Provide the (X, Y) coordinate of the cell's center where the given text is located.  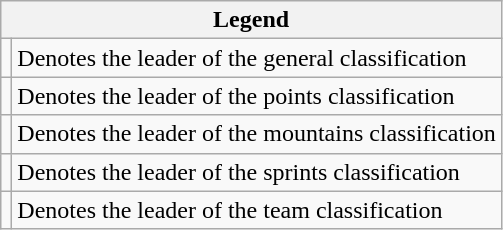
Denotes the leader of the team classification (257, 210)
Denotes the leader of the sprints classification (257, 172)
Denotes the leader of the mountains classification (257, 134)
Denotes the leader of the general classification (257, 58)
Denotes the leader of the points classification (257, 96)
Legend (252, 20)
